Return [x, y] of the center of cell containing provided text 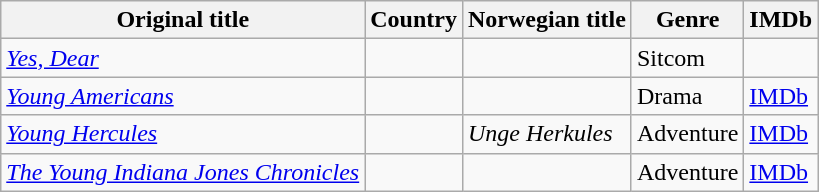
Young Hercules [183, 134]
The Young Indiana Jones Chronicles [183, 172]
Drama [687, 96]
Norwegian title [546, 20]
Sitcom [687, 58]
Original title [183, 20]
Yes, Dear [183, 58]
Country [414, 20]
Genre [687, 20]
Young Americans [183, 96]
Unge Herkules [546, 134]
